From the cell containing the given text, extract its center point as (x, y) coordinate. 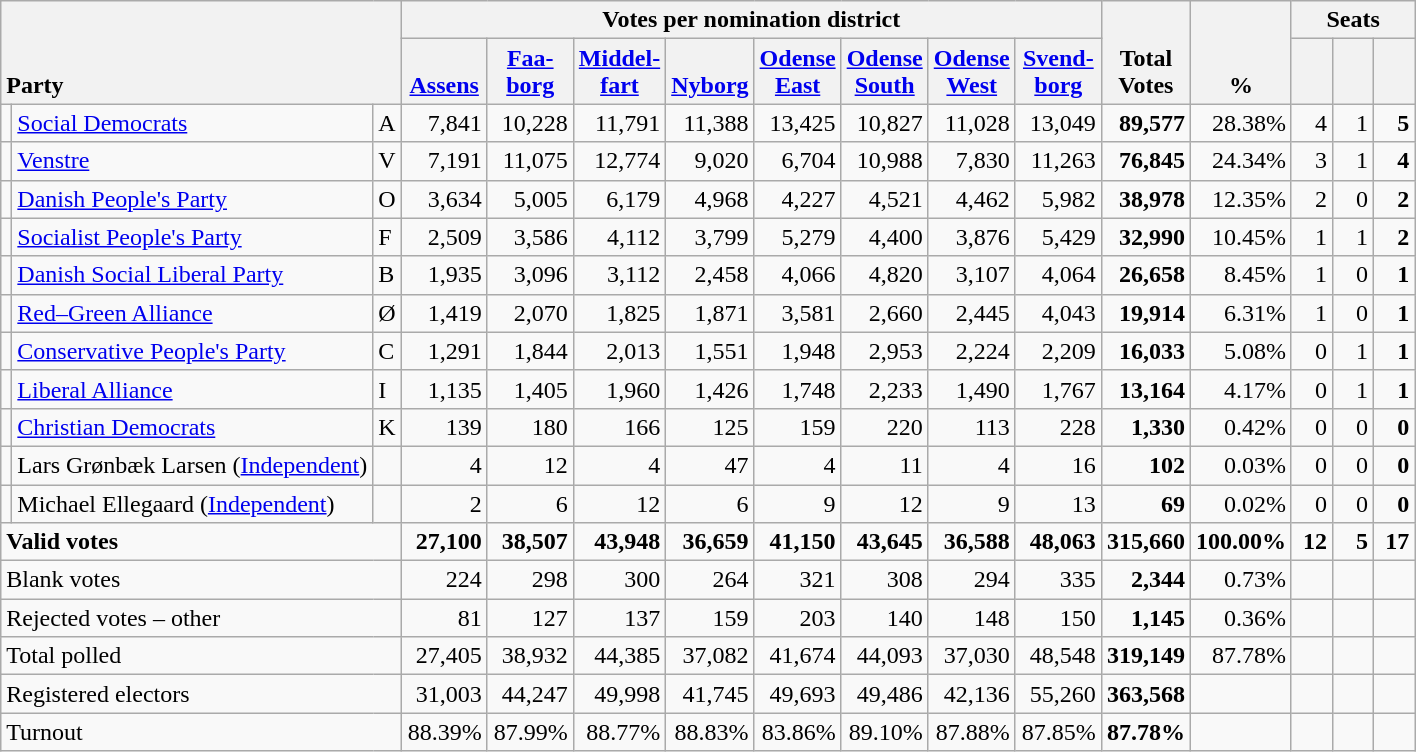
11,791 (619, 123)
Middel- fart (619, 72)
41,150 (798, 542)
0.42% (1240, 427)
O (387, 199)
Valid votes (201, 542)
6,179 (619, 199)
0.36% (1240, 618)
0.73% (1240, 580)
41,674 (798, 656)
37,082 (710, 656)
Total polled (201, 656)
27,405 (444, 656)
4,400 (884, 237)
87.99% (530, 732)
48,063 (1058, 542)
87.88% (972, 732)
10,228 (530, 123)
6.31% (1240, 313)
88.77% (619, 732)
2,209 (1058, 351)
1,490 (972, 389)
Christian Democrats (192, 427)
10,827 (884, 123)
43,645 (884, 542)
Party (201, 52)
1,825 (619, 313)
1,948 (798, 351)
Danish People's Party (192, 199)
Socialist People's Party (192, 237)
13,049 (1058, 123)
Venstre (192, 161)
4,462 (972, 199)
2,953 (884, 351)
Odense East (798, 72)
9,020 (710, 161)
2,224 (972, 351)
Svend- borg (1058, 72)
308 (884, 580)
2,013 (619, 351)
321 (798, 580)
55,260 (1058, 694)
180 (530, 427)
3,096 (530, 275)
B (387, 275)
36,588 (972, 542)
Danish Social Liberal Party (192, 275)
44,093 (884, 656)
Rejected votes – other (201, 618)
7,191 (444, 161)
4,227 (798, 199)
102 (1146, 465)
38,978 (1146, 199)
49,693 (798, 694)
88.39% (444, 732)
127 (530, 618)
224 (444, 580)
1,405 (530, 389)
42,136 (972, 694)
2,660 (884, 313)
5,279 (798, 237)
1,330 (1146, 427)
87.85% (1058, 732)
11,388 (710, 123)
8.45% (1240, 275)
Lars Grønbæk Larsen (Independent) (192, 465)
38,507 (530, 542)
0.02% (1240, 503)
1,935 (444, 275)
2,458 (710, 275)
41,745 (710, 694)
Total Votes (1146, 52)
319,149 (1146, 656)
3,634 (444, 199)
4,820 (884, 275)
203 (798, 618)
Registered electors (201, 694)
4,066 (798, 275)
10,988 (884, 161)
3 (1312, 161)
16 (1058, 465)
43,948 (619, 542)
C (387, 351)
5,005 (530, 199)
5.08% (1240, 351)
1,551 (710, 351)
V (387, 161)
150 (1058, 618)
Odense South (884, 72)
125 (710, 427)
37,030 (972, 656)
Social Democrats (192, 123)
13,425 (798, 123)
27,100 (444, 542)
0.03% (1240, 465)
5,429 (1058, 237)
10.45% (1240, 237)
6,704 (798, 161)
300 (619, 580)
Liberal Alliance (192, 389)
294 (972, 580)
148 (972, 618)
220 (884, 427)
4,064 (1058, 275)
4,521 (884, 199)
4,968 (710, 199)
1,844 (530, 351)
Faa- borg (530, 72)
2,509 (444, 237)
Michael Ellegaard (Independent) (192, 503)
1,871 (710, 313)
1,419 (444, 313)
38,932 (530, 656)
1,135 (444, 389)
% (1240, 52)
36,659 (710, 542)
F (387, 237)
I (387, 389)
2,070 (530, 313)
83.86% (798, 732)
13,164 (1146, 389)
76,845 (1146, 161)
5,982 (1058, 199)
264 (710, 580)
7,830 (972, 161)
69 (1146, 503)
19,914 (1146, 313)
89.10% (884, 732)
3,107 (972, 275)
Conservative People's Party (192, 351)
24.34% (1240, 161)
4,112 (619, 237)
11,028 (972, 123)
49,486 (884, 694)
31,003 (444, 694)
47 (710, 465)
A (387, 123)
2,233 (884, 389)
28.38% (1240, 123)
3,586 (530, 237)
315,660 (1146, 542)
1,767 (1058, 389)
139 (444, 427)
100.00% (1240, 542)
26,658 (1146, 275)
1,426 (710, 389)
Votes per nomination district (751, 20)
12.35% (1240, 199)
1,291 (444, 351)
Red–Green Alliance (192, 313)
K (387, 427)
44,247 (530, 694)
Assens (444, 72)
1,748 (798, 389)
Blank votes (201, 580)
88.83% (710, 732)
298 (530, 580)
335 (1058, 580)
48,548 (1058, 656)
44,385 (619, 656)
16,033 (1146, 351)
4,043 (1058, 313)
89,577 (1146, 123)
11,263 (1058, 161)
137 (619, 618)
4.17% (1240, 389)
363,568 (1146, 694)
12,774 (619, 161)
13 (1058, 503)
3,581 (798, 313)
228 (1058, 427)
11,075 (530, 161)
3,876 (972, 237)
Ø (387, 313)
11 (884, 465)
Seats (1352, 20)
1,960 (619, 389)
113 (972, 427)
7,841 (444, 123)
2,445 (972, 313)
81 (444, 618)
Turnout (201, 732)
166 (619, 427)
3,799 (710, 237)
3,112 (619, 275)
17 (1394, 542)
2,344 (1146, 580)
Nyborg (710, 72)
49,998 (619, 694)
1,145 (1146, 618)
140 (884, 618)
Odense West (972, 72)
32,990 (1146, 237)
